Scan for the cell matching the given text and deliver its (x, y) coordinate at center. 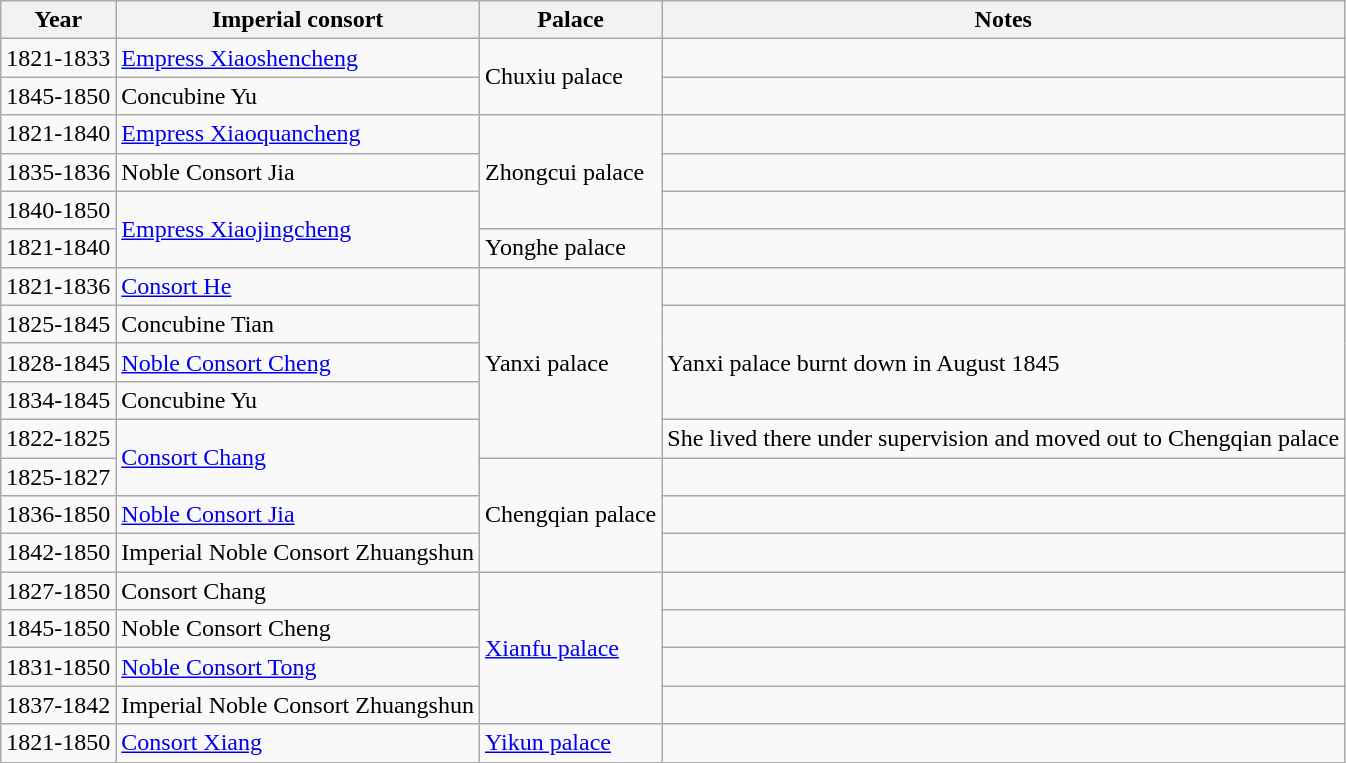
1828-1845 (58, 362)
1836-1850 (58, 515)
Imperial consort (298, 20)
Year (58, 20)
Empress Xiaoshencheng (298, 58)
1842-1850 (58, 553)
1831-1850 (58, 667)
Xianfu palace (570, 648)
She lived there under supervision and moved out to Chengqian palace (1004, 438)
Empress Xiaojingcheng (298, 229)
Yonghe palace (570, 248)
Yikun palace (570, 743)
Zhongcui palace (570, 172)
1840-1850 (58, 210)
1821-1836 (58, 286)
Chuxiu palace (570, 77)
1837-1842 (58, 705)
Yanxi palace burnt down in August 1845 (1004, 362)
Consort He (298, 286)
Noble Consort Tong (298, 667)
1825-1845 (58, 324)
1834-1845 (58, 400)
Palace (570, 20)
1835-1836 (58, 172)
1821-1850 (58, 743)
1822-1825 (58, 438)
1825-1827 (58, 477)
1821-1833 (58, 58)
Consort Xiang (298, 743)
Yanxi palace (570, 362)
1827-1850 (58, 591)
Notes (1004, 20)
Chengqian palace (570, 515)
Concubine Tian (298, 324)
Empress Xiaoquancheng (298, 134)
